Determine the [X, Y] coordinate at the center of the cell enclosing the given text.  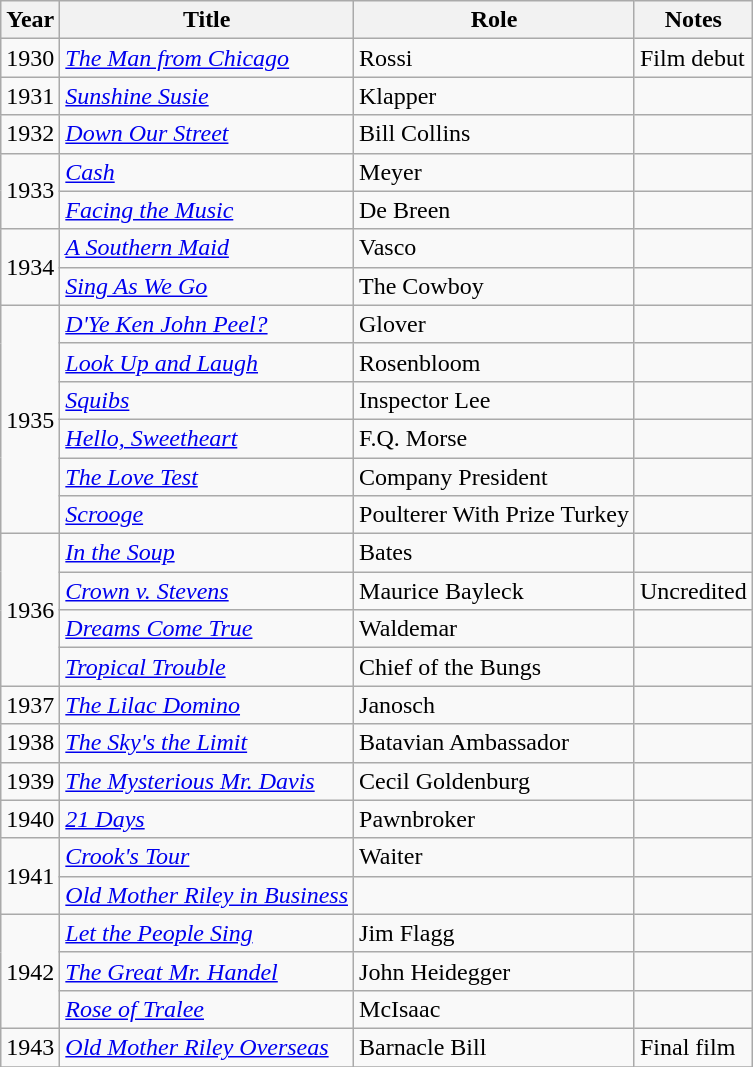
John Heidegger [494, 971]
1932 [30, 134]
The Lilac Domino [207, 705]
1937 [30, 705]
The Cowboy [494, 286]
Bill Collins [494, 134]
The Sky's the Limit [207, 743]
Down Our Street [207, 134]
1939 [30, 781]
Waldemar [494, 629]
1936 [30, 610]
Inspector Lee [494, 400]
1938 [30, 743]
F.Q. Morse [494, 438]
Film debut [693, 58]
1931 [30, 96]
1941 [30, 876]
Old Mother Riley Overseas [207, 1047]
Title [207, 20]
Uncredited [693, 591]
1933 [30, 191]
Vasco [494, 248]
Cecil Goldenburg [494, 781]
Scrooge [207, 515]
Bates [494, 553]
Sing As We Go [207, 286]
Rossi [494, 58]
Tropical Trouble [207, 667]
Meyer [494, 172]
Hello, Sweetheart [207, 438]
Year [30, 20]
Notes [693, 20]
Janosch [494, 705]
Rosenbloom [494, 362]
D'Ye Ken John Peel? [207, 324]
1935 [30, 419]
Cash [207, 172]
Jim Flagg [494, 933]
Waiter [494, 857]
Squibs [207, 400]
The Man from Chicago [207, 58]
Crook's Tour [207, 857]
Facing the Music [207, 210]
The Great Mr. Handel [207, 971]
Pawnbroker [494, 819]
Final film [693, 1047]
Glover [494, 324]
21 Days [207, 819]
1943 [30, 1047]
Klapper [494, 96]
Sunshine Susie [207, 96]
Chief of the Bungs [494, 667]
Barnacle Bill [494, 1047]
Company President [494, 477]
McIsaac [494, 1009]
Poulterer With Prize Turkey [494, 515]
Rose of Tralee [207, 1009]
Look Up and Laugh [207, 362]
In the Soup [207, 553]
The Love Test [207, 477]
1930 [30, 58]
Role [494, 20]
The Mysterious Mr. Davis [207, 781]
Old Mother Riley in Business [207, 895]
A Southern Maid [207, 248]
Maurice Bayleck [494, 591]
1934 [30, 267]
De Breen [494, 210]
Batavian Ambassador [494, 743]
Let the People Sing [207, 933]
1940 [30, 819]
Dreams Come True [207, 629]
Crown v. Stevens [207, 591]
1942 [30, 971]
